Extract the (x, y) coordinate from the center of the cell holding the provided text.  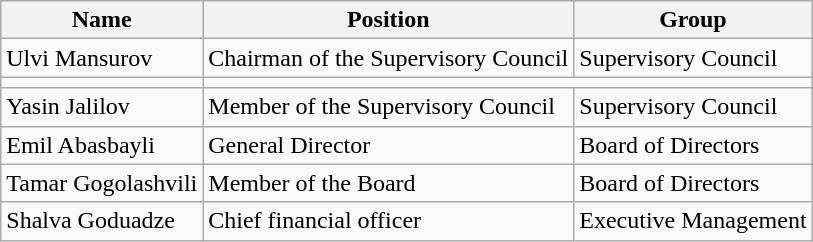
Position (388, 20)
Member of the Board (388, 183)
Chairman of the Supervisory Council (388, 58)
Group (693, 20)
Emil Abasbayli (102, 145)
Member of the Supervisory Council (388, 107)
Name (102, 20)
Yasin Jalilov (102, 107)
General Director (388, 145)
Ulvi Mansurov (102, 58)
Shalva Goduadze (102, 221)
Tamar Gogolashvili (102, 183)
Executive Management (693, 221)
Chief financial officer (388, 221)
